Scan for the cell matching the given text and deliver its [x, y] coordinate at center. 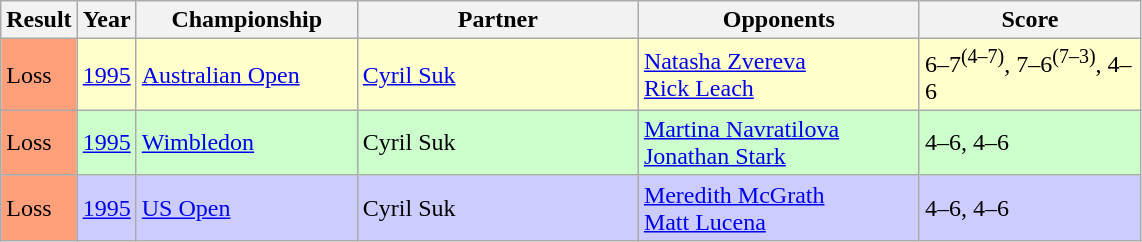
Year [106, 20]
Wimbledon [246, 142]
Score [1030, 20]
Partner [498, 20]
Championship [246, 20]
US Open [246, 208]
Martina Navratilova Jonathan Stark [778, 142]
Meredith McGrath Matt Lucena [778, 208]
Opponents [778, 20]
Natasha Zvereva Rick Leach [778, 75]
6–7(4–7), 7–6(7–3), 4–6 [1030, 75]
Australian Open [246, 75]
Result [39, 20]
